Capture the cell that displays the provided text and extract its (X, Y) central coordinate. 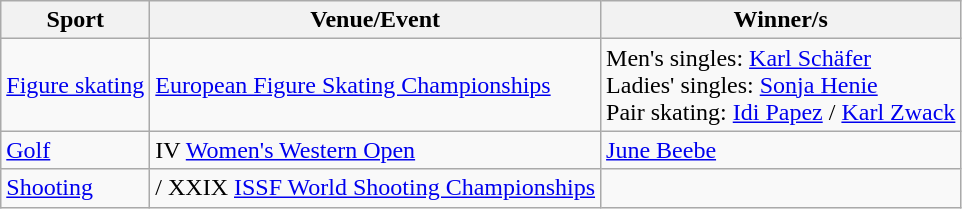
Figure skating (76, 85)
/ XXIX ISSF World Shooting Championships (376, 188)
June Beebe (781, 150)
Men's singles: Karl SchäferLadies' singles: Sonja HeniePair skating: Idi Papez / Karl Zwack (781, 85)
Sport (76, 20)
Golf (76, 150)
IV Women's Western Open (376, 150)
Shooting (76, 188)
Winner/s (781, 20)
Venue/Event (376, 20)
European Figure Skating Championships (376, 85)
